From the cell containing the given text, extract its center point as [X, Y] coordinate. 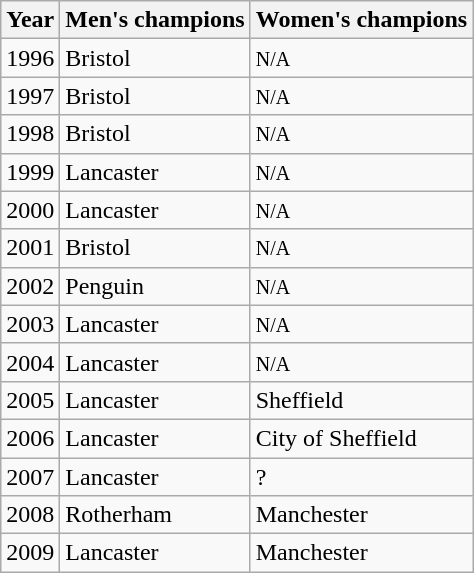
2004 [30, 362]
1997 [30, 96]
2002 [30, 286]
2009 [30, 553]
Women's champions [361, 20]
2007 [30, 477]
Men's champions [155, 20]
Rotherham [155, 515]
2001 [30, 248]
Year [30, 20]
Penguin [155, 286]
2000 [30, 210]
1999 [30, 172]
1998 [30, 134]
2008 [30, 515]
2006 [30, 438]
2005 [30, 400]
City of Sheffield [361, 438]
? [361, 477]
2003 [30, 324]
Sheffield [361, 400]
1996 [30, 58]
